Find where the given text appears and provide that cell's center as [X, Y] coordinate. 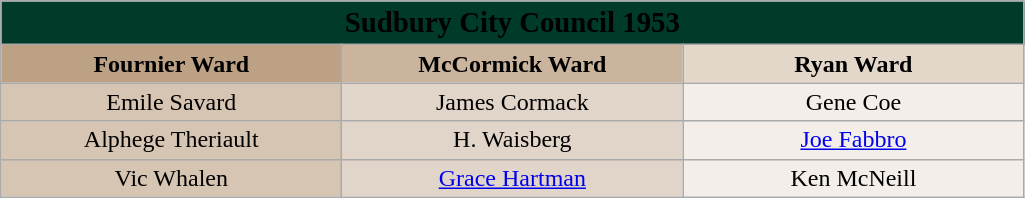
Ken McNeill [854, 178]
Fournier Ward [172, 64]
Ryan Ward [854, 64]
Joe Fabbro [854, 140]
Emile Savard [172, 102]
Grace Hartman [512, 178]
H. Waisberg [512, 140]
James Cormack [512, 102]
McCormick Ward [512, 64]
Gene Coe [854, 102]
Alphege Theriault [172, 140]
Sudbury City Council 1953 [512, 23]
Vic Whalen [172, 178]
